Scan for the cell matching the given text and deliver its (x, y) coordinate at center. 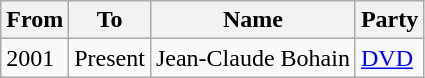
To (110, 20)
2001 (35, 58)
Name (252, 20)
Jean-Claude Bohain (252, 58)
Present (110, 58)
From (35, 20)
Party (389, 20)
DVD (389, 58)
